Find where the given text appears and provide that cell's center as (x, y) coordinate. 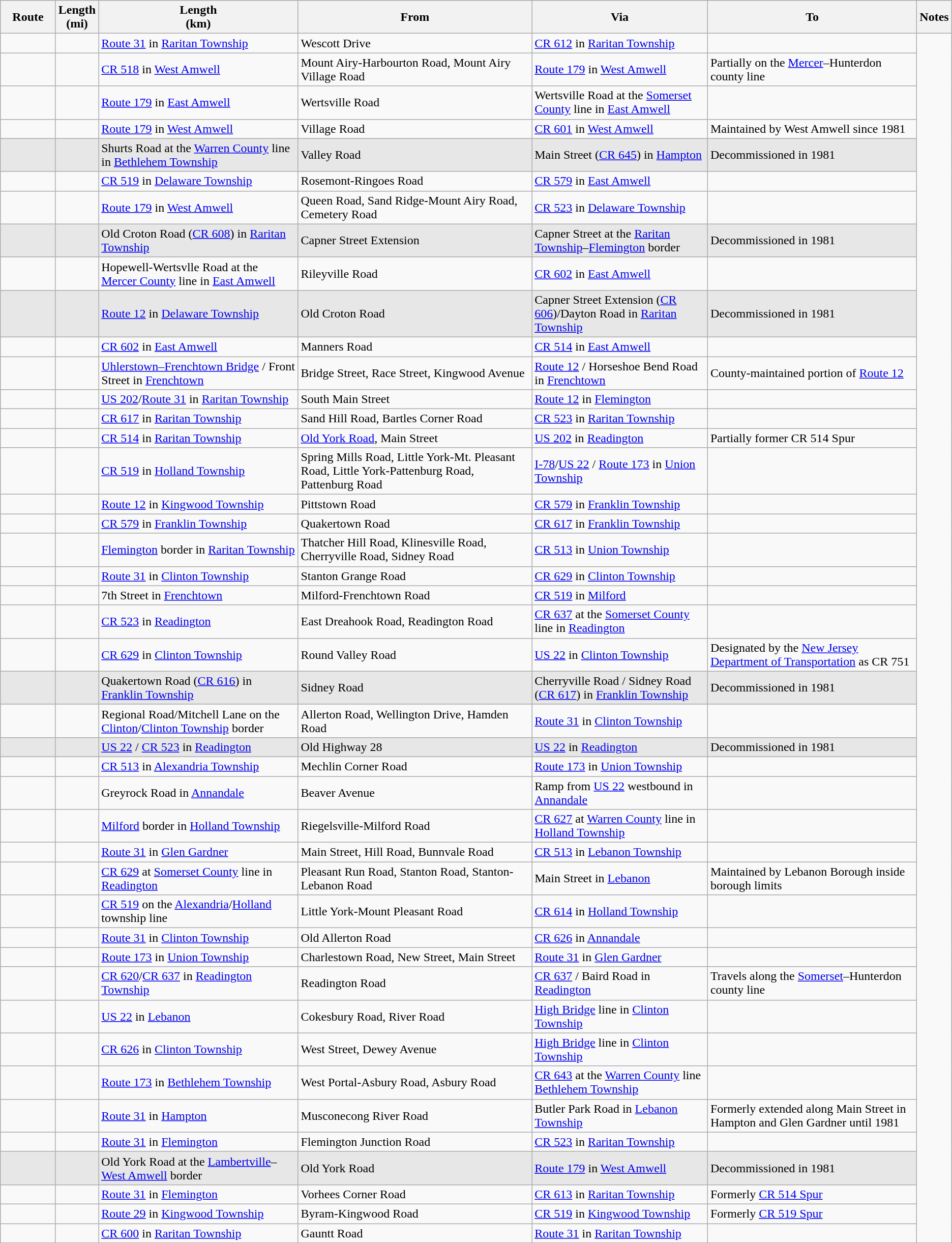
Main Street in Lebanon (620, 878)
Route 12 in Flemington (620, 399)
Route 12 in Delaware Township (198, 313)
CR 620/CR 637 in Readington Township (198, 983)
Little York-Mount Pleasant Road (415, 912)
Route 173 in Bethlehem Township (198, 1083)
County-maintained portion of Route 12 (812, 372)
Formerly CR 519 Spur (812, 1213)
Length(km) (198, 17)
Wertsville Road (415, 103)
Travels along the Somerset–Hunterdon county line (812, 983)
Route 12 / Horseshoe Bend Road in Frenchtown (620, 372)
To (812, 17)
Rosemont-Ringoes Road (415, 181)
Formerly CR 514 Spur (812, 1194)
Old York Road at the Lambertville–West Amwell border (198, 1168)
Hopewell-Wertsvlle Road at the Mercer County line in East Amwell (198, 274)
CR 513 in Alexandria Township (198, 766)
Ramp from US 22 westbound in Annandale (620, 793)
East Dreahook Road, Readington Road (415, 622)
Wescott Drive (415, 43)
Flemington border in Raritan Township (198, 550)
CR 514 in East Amwell (620, 346)
Spring Mills Road, Little York-Mt. Pleasant Road, Little York-Pattenburg Road, Pattenburg Road (415, 471)
CR 637 / Baird Road in Readington (620, 983)
Old Croton Road (415, 313)
Readington Road (415, 983)
Regional Road/Mitchell Lane on the Clinton/Clinton Township border (198, 720)
US 202/Route 31 in Raritan Township (198, 399)
Route 29 in Kingwood Township (198, 1213)
Quakertown Road (415, 524)
CR 519 in Holland Township (198, 471)
CR 626 in Annandale (620, 938)
Musconecong River Road (415, 1115)
7th Street in Frenchtown (198, 595)
Uhlerstown–Frenchtown Bridge / Front Street in Frenchtown (198, 372)
CR 601 in West Amwell (620, 129)
Capner Street at the Raritan Township–Flemington border (620, 240)
CR 518 in West Amwell (198, 69)
CR 614 in Holland Township (620, 912)
Cherryville Road / Sidney Road (CR 617) in Franklin Township (620, 688)
Pittstown Road (415, 504)
Gauntt Road (415, 1233)
West Street, Dewey Avenue (415, 1049)
US 202 in Readington (620, 438)
Allerton Road, Wellington Drive, Hamden Road (415, 720)
CR 523 in Delaware Township (620, 208)
Cokesbury Road, River Road (415, 1017)
CR 519 in Delaware Township (198, 181)
Formerly extended along Main Street in Hampton and Glen Gardner until 1981 (812, 1115)
Partially on the Mercer–Hunterdon county line (812, 69)
Quakertown Road (CR 616) in Franklin Township (198, 688)
CR 519 in Milford (620, 595)
CR 627 at Warren County line in Holland Township (620, 826)
Milford border in Holland Township (198, 826)
CR 612 in Raritan Township (620, 43)
CR 579 in East Amwell (620, 181)
Butler Park Road in Lebanon Township (620, 1115)
CR 513 in Union Township (620, 550)
CR 519 in Kingwood Township (620, 1213)
CR 629 at Somerset County line in Readington (198, 878)
CR 637 at the Somerset County line in Readington (620, 622)
CR 514 in Raritan Township (198, 438)
South Main Street (415, 399)
CR 626 in Clinton Township (198, 1049)
US 22 in Lebanon (198, 1017)
Riegelsville-Milford Road (415, 826)
Sand Hill Road, Bartles Corner Road (415, 419)
Notes (934, 17)
Queen Road, Sand Ridge-Mount Airy Road, Cemetery Road (415, 208)
Old Allerton Road (415, 938)
Via (620, 17)
Route (28, 17)
CR 513 in Lebanon Township (620, 852)
Thatcher Hill Road, Klinesville Road, Cherryville Road, Sidney Road (415, 550)
Old Highway 28 (415, 747)
Partially former CR 514 Spur (812, 438)
Old York Road, Main Street (415, 438)
Bridge Street, Race Street, Kingwood Avenue (415, 372)
Rileyville Road (415, 274)
Round Valley Road (415, 654)
Wertsville Road at the Somerset County line in East Amwell (620, 103)
CR 613 in Raritan Township (620, 1194)
CR 643 at the Warren County line Bethlehem Township (620, 1083)
Milford-Frenchtown Road (415, 595)
Old Croton Road (CR 608) in Raritan Township (198, 240)
Byram-Kingwood Road (415, 1213)
Maintained by Lebanon Borough inside borough limits (812, 878)
Maintained by West Amwell since 1981 (812, 129)
Sidney Road (415, 688)
Beaver Avenue (415, 793)
Capner Street Extension (415, 240)
Length(mi) (77, 17)
Route 31 in Hampton (198, 1115)
Old York Road (415, 1168)
Mount Airy-Harbourton Road, Mount Airy Village Road (415, 69)
US 22 in Readington (620, 747)
Shurts Road at the Warren County line in Bethlehem Township (198, 155)
US 22 in Clinton Township (620, 654)
Vorhees Corner Road (415, 1194)
Valley Road (415, 155)
Village Road (415, 129)
From (415, 17)
Capner Street Extension (CR 606)/Dayton Road in Raritan Township (620, 313)
US 22 / CR 523 in Readington (198, 747)
Main Street (CR 645) in Hampton (620, 155)
Pleasant Run Road, Stanton Road, Stanton-Lebanon Road (415, 878)
Greyrock Road in Annandale (198, 793)
Main Street, Hill Road, Bunnvale Road (415, 852)
CR 519 on the Alexandria/Holland township line (198, 912)
CR 523 in Readington (198, 622)
Route 12 in Kingwood Township (198, 504)
CR 600 in Raritan Township (198, 1233)
Route 179 in East Amwell (198, 103)
Manners Road (415, 346)
CR 617 in Franklin Township (620, 524)
Flemington Junction Road (415, 1142)
Designated by the New Jersey Department of Transportation as CR 751 (812, 654)
West Portal-Asbury Road, Asbury Road (415, 1083)
CR 617 in Raritan Township (198, 419)
I-78/US 22 / Route 173 in Union Township (620, 471)
Mechlin Corner Road (415, 766)
Charlestown Road, New Street, Main Street (415, 957)
Stanton Grange Road (415, 576)
